From the cell containing the given text, extract its center point as (X, Y) coordinate. 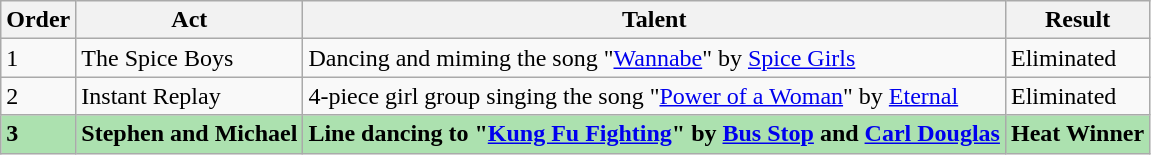
Line dancing to "Kung Fu Fighting" by Bus Stop and Carl Douglas (654, 134)
4-piece girl group singing the song "Power of a Woman" by Eternal (654, 96)
Stephen and Michael (190, 134)
Talent (654, 20)
Dancing and miming the song "Wannabe" by Spice Girls (654, 58)
Act (190, 20)
2 (38, 96)
Result (1077, 20)
Order (38, 20)
Heat Winner (1077, 134)
Instant Replay (190, 96)
1 (38, 58)
The Spice Boys (190, 58)
3 (38, 134)
